Output the (x, y) coordinate of the center of the cell containing the given text.  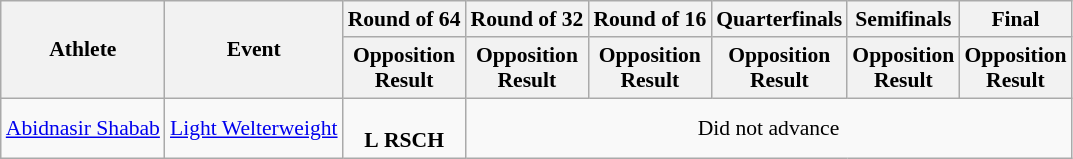
Semifinals (903, 19)
Round of 16 (650, 19)
Did not advance (768, 128)
Light Welterweight (254, 128)
Event (254, 50)
Abidnasir Shabab (83, 128)
Athlete (83, 50)
Final (1015, 19)
Quarterfinals (779, 19)
Round of 64 (404, 19)
Round of 32 (526, 19)
L RSCH (404, 128)
